Return (X, Y) of the center of cell containing provided text 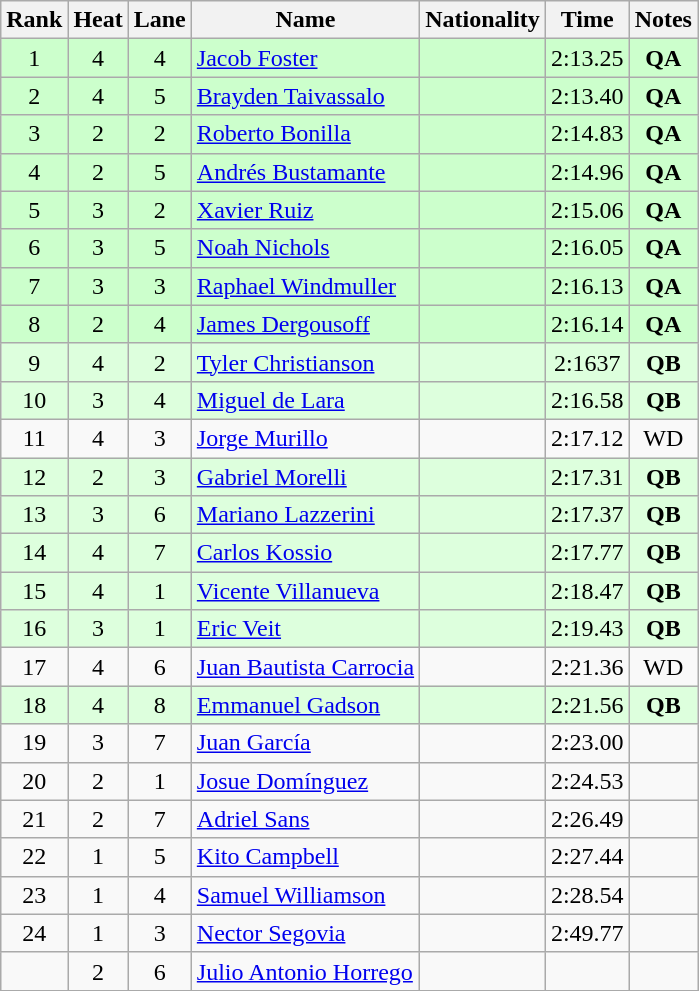
2:49.77 (587, 933)
2:16.05 (587, 248)
2:28.54 (587, 895)
James Dergousoff (305, 324)
Raphael Windmuller (305, 286)
2:16.13 (587, 286)
22 (34, 857)
Juan Bautista Carrocia (305, 667)
Brayden Taivassalo (305, 96)
Heat (98, 20)
2:15.06 (587, 210)
Andrés Bustamante (305, 172)
13 (34, 515)
Vicente Villanueva (305, 591)
2:24.53 (587, 781)
Juan García (305, 743)
Eric Veit (305, 629)
2:14.83 (587, 134)
Notes (663, 20)
2:16.14 (587, 324)
2:18.47 (587, 591)
2:17.77 (587, 553)
Carlos Kossio (305, 553)
Mariano Lazzerini (305, 515)
2:14.96 (587, 172)
2:27.44 (587, 857)
19 (34, 743)
Roberto Bonilla (305, 134)
2:17.37 (587, 515)
Josue Domínguez (305, 781)
10 (34, 400)
Miguel de Lara (305, 400)
Xavier Ruiz (305, 210)
14 (34, 553)
Nationality (483, 20)
11 (34, 438)
2:17.31 (587, 477)
Kito Campbell (305, 857)
21 (34, 819)
Julio Antonio Horrego (305, 971)
Gabriel Morelli (305, 477)
Rank (34, 20)
2:17.12 (587, 438)
2:23.00 (587, 743)
15 (34, 591)
Jacob Foster (305, 58)
2:13.25 (587, 58)
18 (34, 705)
2:1637 (587, 362)
2:16.58 (587, 400)
Emmanuel Gadson (305, 705)
24 (34, 933)
Tyler Christianson (305, 362)
Nector Segovia (305, 933)
2:19.43 (587, 629)
Jorge Murillo (305, 438)
Lane (160, 20)
Adriel Sans (305, 819)
2:21.56 (587, 705)
20 (34, 781)
16 (34, 629)
2:13.40 (587, 96)
Noah Nichols (305, 248)
Samuel Williamson (305, 895)
Name (305, 20)
9 (34, 362)
2:26.49 (587, 819)
2:21.36 (587, 667)
Time (587, 20)
17 (34, 667)
23 (34, 895)
12 (34, 477)
